For the text-containing cell, return its midpoint in [X, Y] coordinate format. 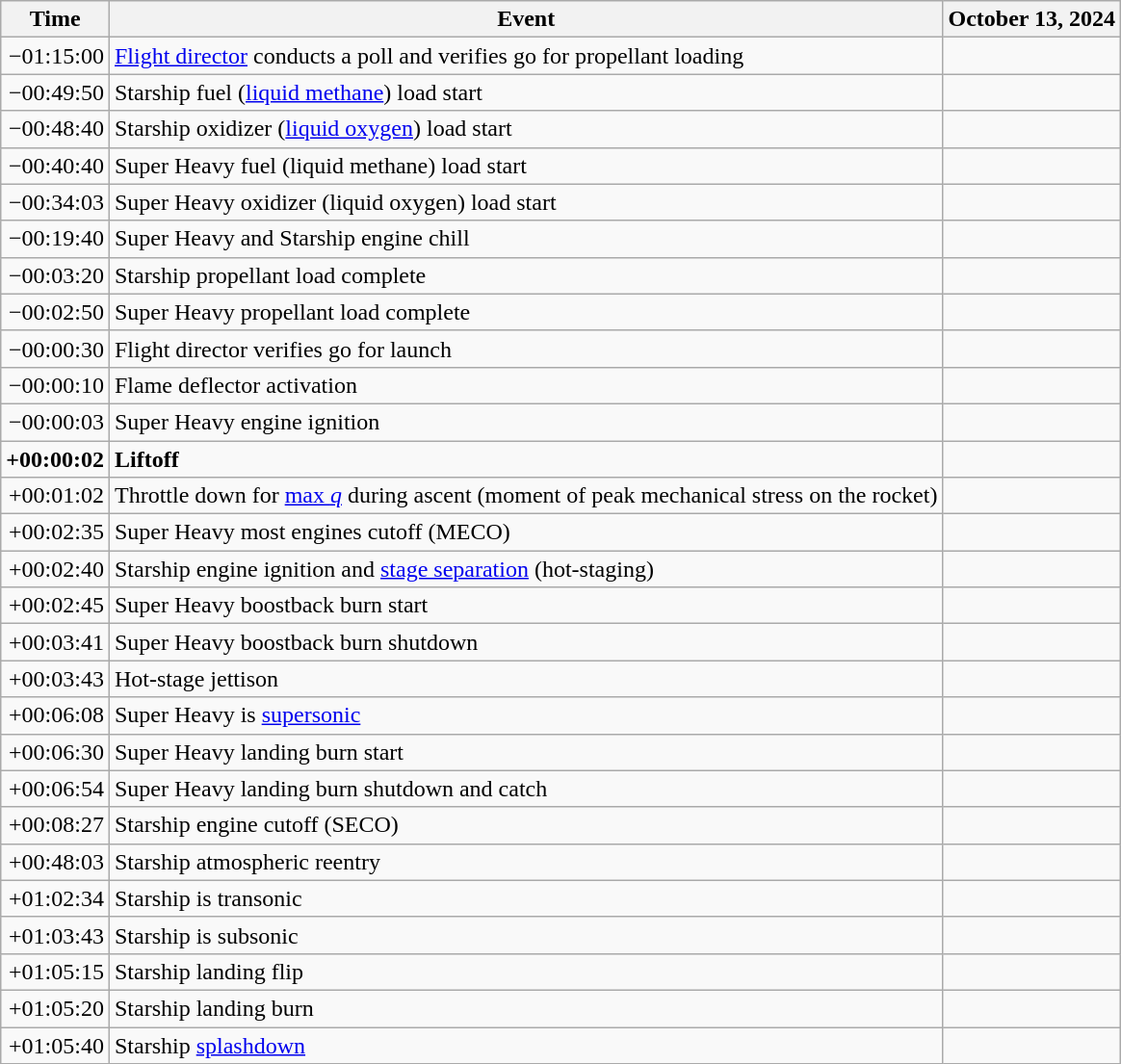
Super Heavy most engines cutoff (MECO) [526, 532]
+01:02:34 [56, 898]
Event [526, 19]
−00:49:50 [56, 92]
−00:19:40 [56, 239]
+01:05:15 [56, 972]
Starship engine cutoff (SECO) [526, 825]
Time [56, 19]
October 13, 2024 [1032, 19]
Liftoff [526, 459]
+00:02:35 [56, 532]
Starship fuel (liquid methane) load start [526, 92]
Flame deflector activation [526, 385]
+00:06:30 [56, 752]
−01:15:00 [56, 56]
+00:02:40 [56, 569]
+01:05:40 [56, 1045]
Super Heavy is supersonic [526, 715]
−00:00:10 [56, 385]
−00:40:40 [56, 166]
+00:03:43 [56, 679]
Starship atmospheric reentry [526, 862]
Super Heavy propellant load complete [526, 312]
Super Heavy landing burn start [526, 752]
Starship is transonic [526, 898]
Flight director verifies go for launch [526, 349]
+00:00:02 [56, 459]
−00:00:30 [56, 349]
+00:48:03 [56, 862]
Starship is subsonic [526, 935]
Super Heavy engine ignition [526, 422]
+01:05:20 [56, 1008]
Flight director conducts a poll and verifies go for propellant loading [526, 56]
Starship landing burn [526, 1008]
Super Heavy boostback burn shutdown [526, 642]
Starship oxidizer (liquid oxygen) load start [526, 129]
+00:06:08 [56, 715]
−00:48:40 [56, 129]
Starship engine ignition and stage separation (hot-staging) [526, 569]
Super Heavy fuel (liquid methane) load start [526, 166]
−00:03:20 [56, 275]
Starship splashdown [526, 1045]
Super Heavy and Starship engine chill [526, 239]
+00:08:27 [56, 825]
+00:03:41 [56, 642]
Throttle down for max q during ascent (moment of peak mechanical stress on the rocket) [526, 496]
−00:34:03 [56, 202]
+00:01:02 [56, 496]
Hot-stage jettison [526, 679]
Super Heavy boostback burn start [526, 606]
+00:02:45 [56, 606]
+00:06:54 [56, 789]
Starship propellant load complete [526, 275]
−00:00:03 [56, 422]
+01:03:43 [56, 935]
Super Heavy oxidizer (liquid oxygen) load start [526, 202]
Super Heavy landing burn shutdown and catch [526, 789]
−00:02:50 [56, 312]
Starship landing flip [526, 972]
